Locate the cell with the specified text and output its [X, Y] center coordinate. 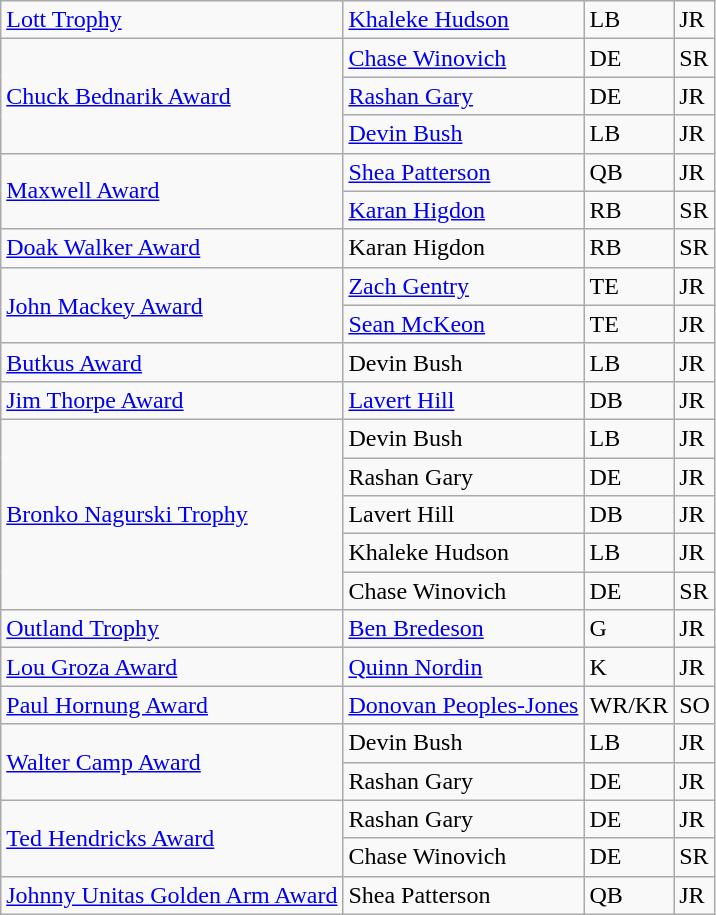
Bronko Nagurski Trophy [172, 514]
John Mackey Award [172, 305]
Lott Trophy [172, 20]
Chuck Bednarik Award [172, 96]
Johnny Unitas Golden Arm Award [172, 895]
Maxwell Award [172, 191]
Paul Hornung Award [172, 705]
Butkus Award [172, 362]
Lou Groza Award [172, 667]
Outland Trophy [172, 629]
SO [695, 705]
Walter Camp Award [172, 762]
Quinn Nordin [464, 667]
Sean McKeon [464, 324]
Jim Thorpe Award [172, 400]
Zach Gentry [464, 286]
G [629, 629]
Doak Walker Award [172, 248]
Ben Bredeson [464, 629]
K [629, 667]
Ted Hendricks Award [172, 838]
Donovan Peoples-Jones [464, 705]
WR/KR [629, 705]
